Return the (x, y) coordinate for the center point of the cell that contains the specified text.  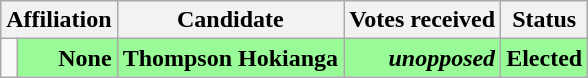
Affiliation (59, 20)
Votes received (422, 20)
Thompson Hokianga (230, 58)
None (68, 58)
Candidate (230, 20)
Elected (544, 58)
unopposed (422, 58)
Status (544, 20)
